For the text-containing cell, return its midpoint in (X, Y) coordinate format. 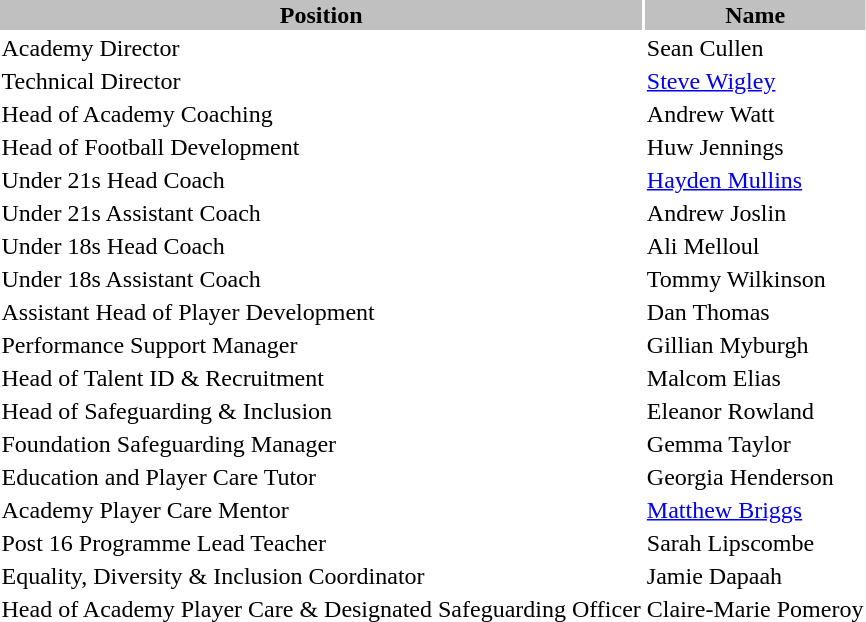
Sean Cullen (755, 48)
Dan Thomas (755, 312)
Academy Director (321, 48)
Technical Director (321, 81)
Head of Football Development (321, 147)
Under 21s Head Coach (321, 180)
Andrew Joslin (755, 213)
Huw Jennings (755, 147)
Head of Talent ID & Recruitment (321, 378)
Sarah Lipscombe (755, 543)
Steve Wigley (755, 81)
Tommy Wilkinson (755, 279)
Gillian Myburgh (755, 345)
Eleanor Rowland (755, 411)
Gemma Taylor (755, 444)
Head of Academy Coaching (321, 114)
Performance Support Manager (321, 345)
Under 18s Assistant Coach (321, 279)
Name (755, 15)
Jamie Dapaah (755, 576)
Under 21s Assistant Coach (321, 213)
Academy Player Care Mentor (321, 510)
Malcom Elias (755, 378)
Equality, Diversity & Inclusion Coordinator (321, 576)
Assistant Head of Player Development (321, 312)
Andrew Watt (755, 114)
Under 18s Head Coach (321, 246)
Position (321, 15)
Matthew Briggs (755, 510)
Georgia Henderson (755, 477)
Post 16 Programme Lead Teacher (321, 543)
Ali Melloul (755, 246)
Foundation Safeguarding Manager (321, 444)
Education and Player Care Tutor (321, 477)
Head of Safeguarding & Inclusion (321, 411)
Hayden Mullins (755, 180)
